For the text-containing cell, return its midpoint in (x, y) coordinate format. 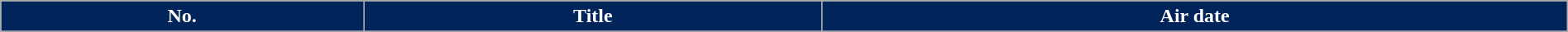
No. (182, 16)
Title (593, 16)
Air date (1194, 16)
